Detect which cell encompasses the target text, then output its [X, Y] center coordinate. 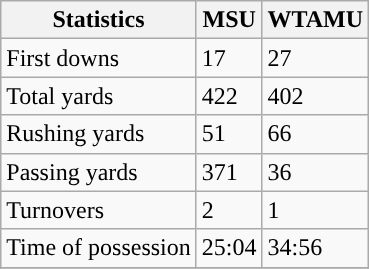
MSU [229, 20]
25:04 [229, 248]
27 [316, 58]
WTAMU [316, 20]
Rushing yards [99, 134]
Time of possession [99, 248]
36 [316, 172]
17 [229, 58]
Turnovers [99, 210]
Statistics [99, 20]
371 [229, 172]
422 [229, 96]
2 [229, 210]
51 [229, 134]
Passing yards [99, 172]
402 [316, 96]
66 [316, 134]
First downs [99, 58]
1 [316, 210]
34:56 [316, 248]
Total yards [99, 96]
